Return (X, Y) of the center of cell containing provided text 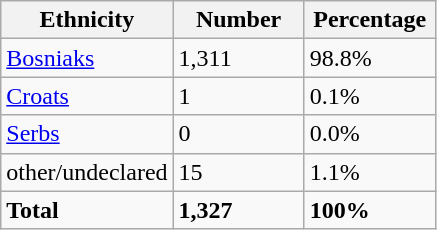
other/undeclared (87, 172)
1 (238, 96)
1,311 (238, 58)
100% (370, 210)
0.1% (370, 96)
Bosniaks (87, 58)
0 (238, 134)
0.0% (370, 134)
Number (238, 20)
15 (238, 172)
Serbs (87, 134)
Percentage (370, 20)
1,327 (238, 210)
Croats (87, 96)
Total (87, 210)
Ethnicity (87, 20)
98.8% (370, 58)
1.1% (370, 172)
